From the cell containing the given text, extract its center point as (X, Y) coordinate. 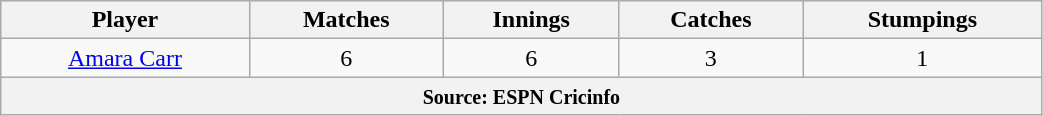
Innings (531, 20)
Amara Carr (125, 58)
Stumpings (922, 20)
3 (711, 58)
Catches (711, 20)
1 (922, 58)
Matches (346, 20)
Player (125, 20)
Source: ESPN Cricinfo (522, 96)
